Determine the (X, Y) coordinate at the center of the cell enclosing the given text.  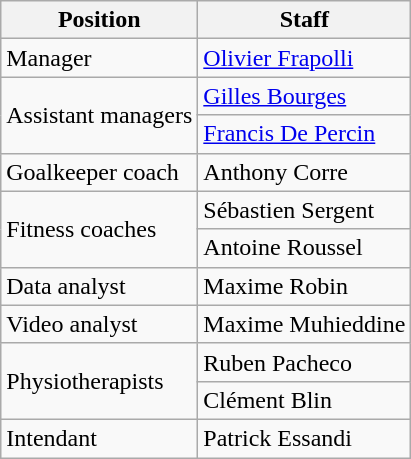
Patrick Essandi (304, 438)
Antoine Roussel (304, 248)
Goalkeeper coach (100, 172)
Position (100, 20)
Clément Blin (304, 400)
Data analyst (100, 286)
Intendant (100, 438)
Staff (304, 20)
Maxime Robin (304, 286)
Maxime Muhieddine (304, 324)
Olivier Frapolli (304, 58)
Fitness coaches (100, 229)
Anthony Corre (304, 172)
Assistant managers (100, 115)
Gilles Bourges (304, 96)
Physiotherapists (100, 381)
Ruben Pacheco (304, 362)
Manager (100, 58)
Francis De Percin (304, 134)
Video analyst (100, 324)
Sébastien Sergent (304, 210)
